Provide the (x, y) coordinate of the cell's center where the given text is located.  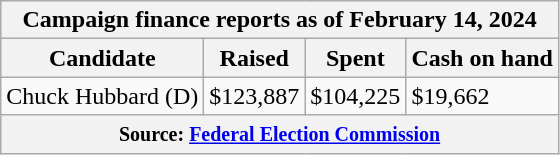
Candidate (102, 58)
Source: Federal Election Commission (280, 134)
Raised (254, 58)
Cash on hand (482, 58)
Spent (356, 58)
Campaign finance reports as of February 14, 2024 (280, 20)
$104,225 (356, 96)
$19,662 (482, 96)
Chuck Hubbard (D) (102, 96)
$123,887 (254, 96)
